Provide the [x, y] coordinate of the cell's center where the given text is located.  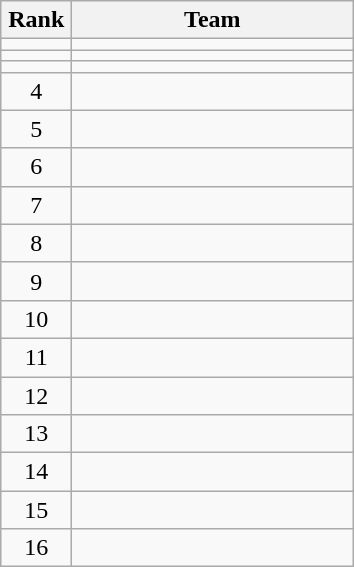
6 [36, 167]
15 [36, 510]
Team [212, 20]
Rank [36, 20]
9 [36, 281]
13 [36, 434]
11 [36, 357]
14 [36, 472]
5 [36, 129]
10 [36, 319]
4 [36, 91]
8 [36, 243]
16 [36, 548]
12 [36, 395]
7 [36, 205]
